Output the (X, Y) coordinate of the center of the cell containing the given text.  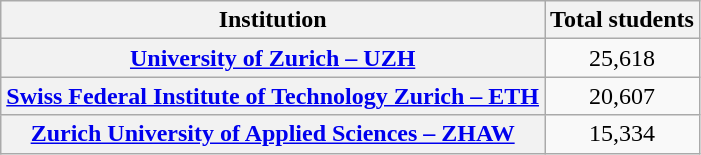
Swiss Federal Institute of Technology Zurich – ETH (273, 96)
Total students (622, 20)
Zurich University of Applied Sciences – ZHAW (273, 134)
20,607 (622, 96)
25,618 (622, 58)
Institution (273, 20)
University of Zurich – UZH (273, 58)
15,334 (622, 134)
